Pinpoint the cell where the given text exists, returning its (X, Y) midpoint coordinate. 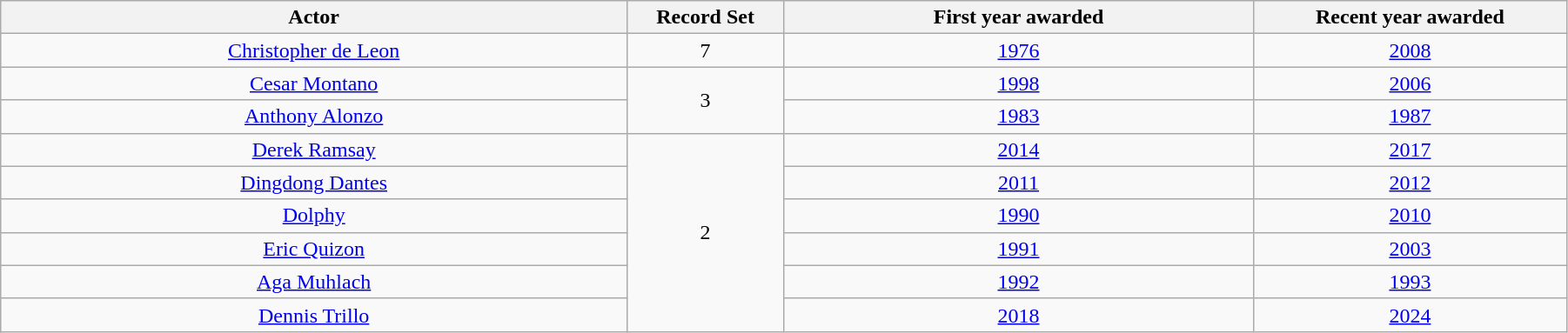
1976 (1019, 50)
Eric Quizon (314, 249)
2 (706, 232)
2008 (1410, 50)
Dolphy (314, 216)
2006 (1410, 83)
1987 (1410, 117)
First year awarded (1019, 17)
Actor (314, 17)
2003 (1410, 249)
1993 (1410, 282)
Cesar Montano (314, 83)
Recent year awarded (1410, 17)
7 (706, 50)
1983 (1019, 117)
2011 (1019, 183)
Dennis Trillo (314, 315)
Derek Ramsay (314, 150)
1991 (1019, 249)
2017 (1410, 150)
3 (706, 100)
Dingdong Dantes (314, 183)
Record Set (706, 17)
Anthony Alonzo (314, 117)
1998 (1019, 83)
Aga Muhlach (314, 282)
2014 (1019, 150)
2010 (1410, 216)
1990 (1019, 216)
Christopher de Leon (314, 50)
1992 (1019, 282)
2024 (1410, 315)
2012 (1410, 183)
2018 (1019, 315)
